Output the (X, Y) coordinate of the center of the cell containing the given text.  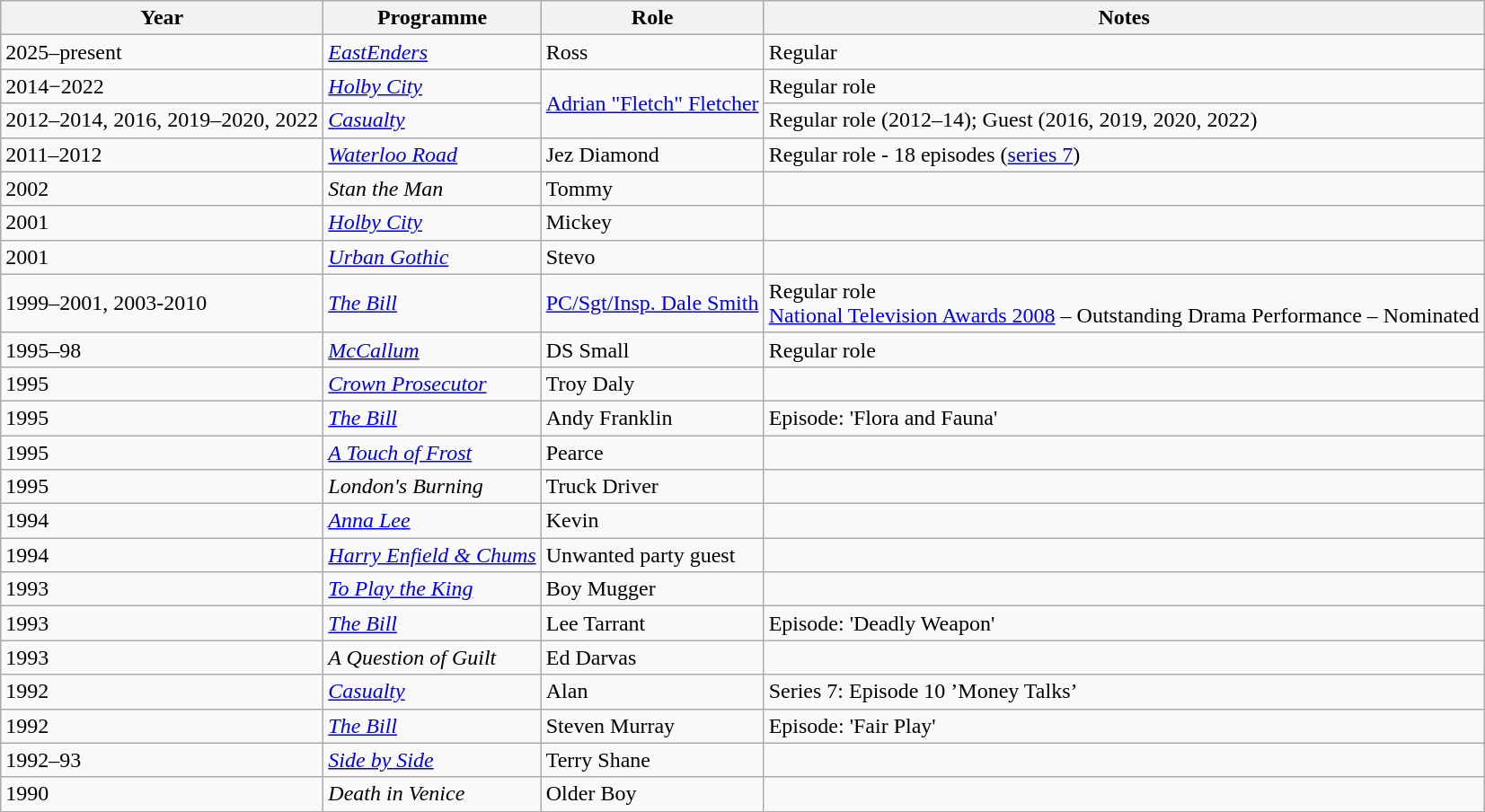
Truck Driver (652, 487)
A Question of Guilt (432, 658)
Stevo (652, 257)
Anna Lee (432, 521)
Regular (1124, 52)
To Play the King (432, 589)
2012–2014, 2016, 2019–2020, 2022 (162, 120)
1990 (162, 794)
Regular role - 18 episodes (series 7) (1124, 154)
Side by Side (432, 760)
Terry Shane (652, 760)
Role (652, 18)
Death in Venice (432, 794)
Boy Mugger (652, 589)
Ross (652, 52)
1992–93 (162, 760)
Regular role (2012–14); Guest (2016, 2019, 2020, 2022) (1124, 120)
Unwanted party guest (652, 555)
2002 (162, 189)
2014−2022 (162, 86)
Year (162, 18)
1995–98 (162, 349)
A Touch of Frost (432, 452)
Andy Franklin (652, 418)
Adrian "Fletch" Fletcher (652, 103)
Crown Prosecutor (432, 384)
Series 7: Episode 10 ’Money Talks’ (1124, 692)
Waterloo Road (432, 154)
Older Boy (652, 794)
Episode: 'Fair Play' (1124, 726)
London's Burning (432, 487)
Jez Diamond (652, 154)
Urban Gothic (432, 257)
Regular roleNational Television Awards 2008 – Outstanding Drama Performance – Nominated (1124, 304)
2011–2012 (162, 154)
Episode: 'Flora and Fauna' (1124, 418)
Alan (652, 692)
Kevin (652, 521)
Episode: 'Deadly Weapon' (1124, 623)
Programme (432, 18)
2025–present (162, 52)
Ed Darvas (652, 658)
1999–2001, 2003-2010 (162, 304)
Mickey (652, 223)
Notes (1124, 18)
Stan the Man (432, 189)
Troy Daly (652, 384)
Tommy (652, 189)
McCallum (432, 349)
Steven Murray (652, 726)
PC/Sgt/Insp. Dale Smith (652, 304)
DS Small (652, 349)
Lee Tarrant (652, 623)
Pearce (652, 452)
Harry Enfield & Chums (432, 555)
EastEnders (432, 52)
